Identify which cell holds the provided text, then report its (x, y) central coordinate. 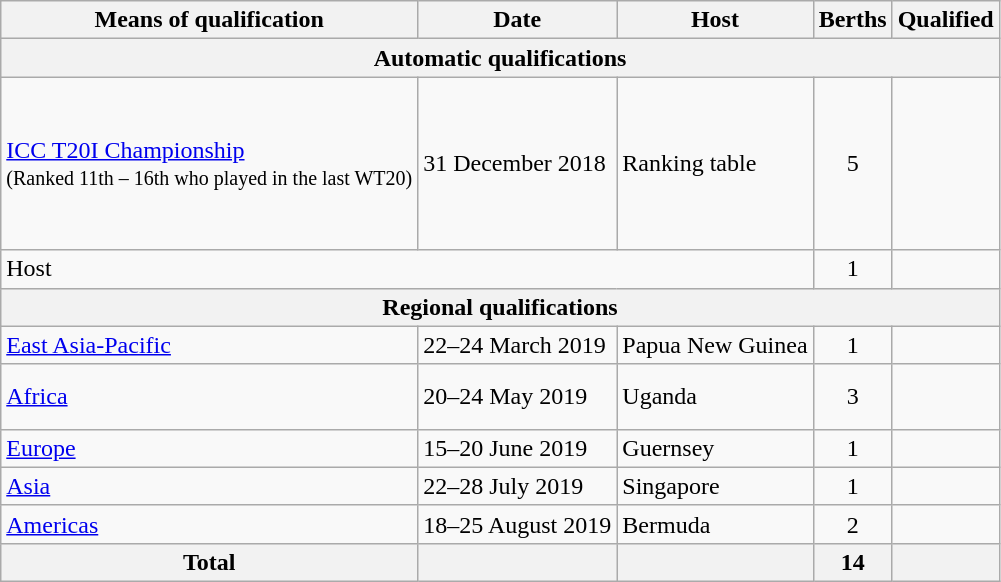
Africa (210, 396)
22–24 March 2019 (518, 345)
18–25 August 2019 (518, 524)
14 (852, 562)
Guernsey (715, 448)
Ranking table (715, 164)
ICC T20I Championship(Ranked 11th – 16th who played in the last WT20) (210, 164)
East Asia-Pacific (210, 345)
5 (852, 164)
20–24 May 2019 (518, 396)
Qualified (946, 20)
Papua New Guinea (715, 345)
Total (210, 562)
Americas (210, 524)
Asia (210, 486)
2 (852, 524)
Bermuda (715, 524)
31 December 2018 (518, 164)
Automatic qualifications (500, 58)
22–28 July 2019 (518, 486)
Uganda (715, 396)
Means of qualification (210, 20)
Singapore (715, 486)
Europe (210, 448)
Berths (852, 20)
15–20 June 2019 (518, 448)
Regional qualifications (500, 307)
Date (518, 20)
3 (852, 396)
